Scan for the cell matching the given text and deliver its (x, y) coordinate at center. 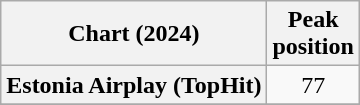
Peakposition (313, 34)
77 (313, 85)
Estonia Airplay (TopHit) (134, 85)
Chart (2024) (134, 34)
